Provide the [x, y] coordinate of the cell's center where the given text is located.  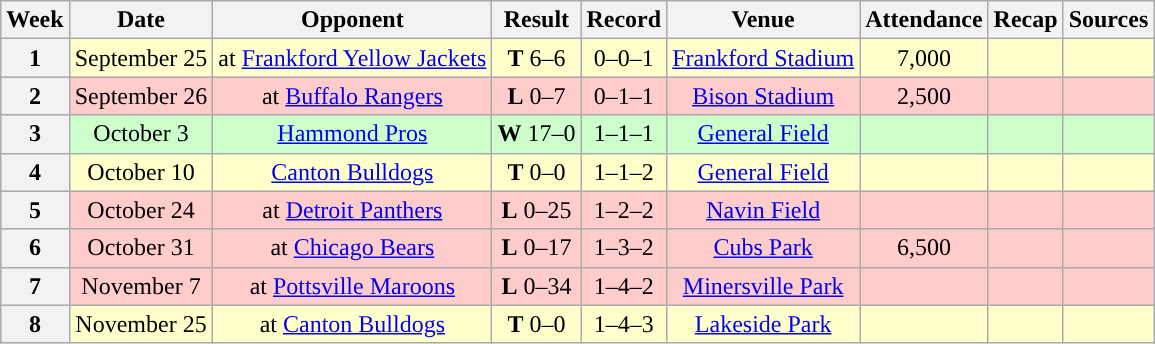
Opponent [352, 20]
Bison Stadium [764, 96]
L 0–34 [536, 286]
1–2–2 [624, 210]
6,500 [924, 248]
1 [35, 58]
T 6–6 [536, 58]
at Pottsville Maroons [352, 286]
1–1–2 [624, 172]
1–3–2 [624, 248]
November 7 [141, 286]
September 25 [141, 58]
at Frankford Yellow Jackets [352, 58]
2 [35, 96]
Attendance [924, 20]
0–1–1 [624, 96]
Venue [764, 20]
L 0–17 [536, 248]
0–0–1 [624, 58]
W 17–0 [536, 134]
October 24 [141, 210]
September 26 [141, 96]
7 [35, 286]
at Canton Bulldogs [352, 324]
Hammond Pros [352, 134]
1–4–2 [624, 286]
Date [141, 20]
1–1–1 [624, 134]
Result [536, 20]
L 0–25 [536, 210]
Week [35, 20]
5 [35, 210]
3 [35, 134]
Lakeside Park [764, 324]
L 0–7 [536, 96]
at Detroit Panthers [352, 210]
Recap [1026, 20]
Cubs Park [764, 248]
Record [624, 20]
at Chicago Bears [352, 248]
October 31 [141, 248]
at Buffalo Rangers [352, 96]
Minersville Park [764, 286]
Frankford Stadium [764, 58]
October 3 [141, 134]
6 [35, 248]
Canton Bulldogs [352, 172]
7,000 [924, 58]
Navin Field [764, 210]
October 10 [141, 172]
November 25 [141, 324]
2,500 [924, 96]
Sources [1108, 20]
8 [35, 324]
4 [35, 172]
1–4–3 [624, 324]
